Scan for the cell matching the given text and deliver its (x, y) coordinate at center. 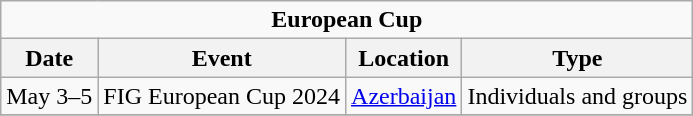
May 3–5 (50, 96)
Event (222, 58)
FIG European Cup 2024 (222, 96)
Azerbaijan (404, 96)
Individuals and groups (578, 96)
Location (404, 58)
Date (50, 58)
European Cup (347, 20)
Type (578, 58)
